Detect which cell encompasses the target text, then output its [x, y] center coordinate. 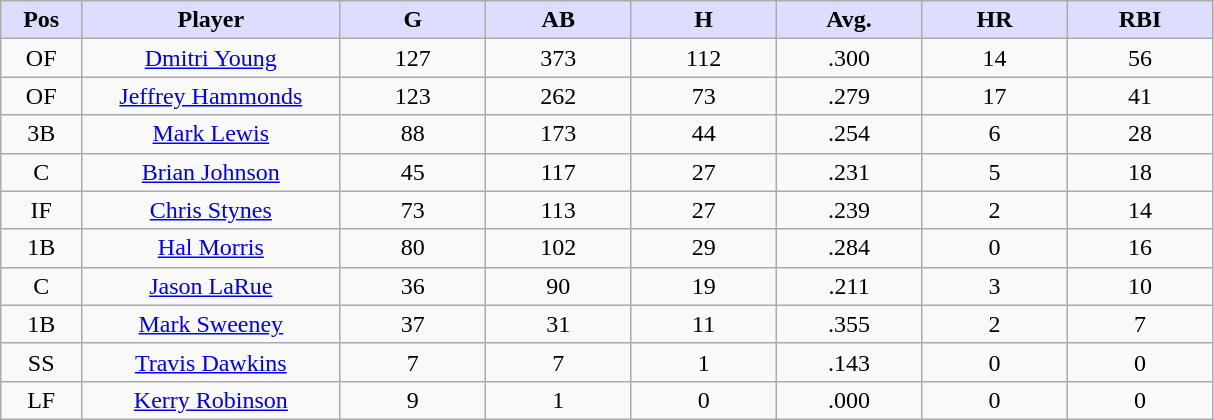
Hal Morris [212, 248]
.211 [848, 286]
.000 [848, 400]
3 [994, 286]
Mark Sweeney [212, 324]
41 [1140, 96]
.239 [848, 210]
RBI [1140, 20]
173 [558, 134]
6 [994, 134]
373 [558, 58]
262 [558, 96]
36 [412, 286]
H [704, 20]
.300 [848, 58]
3B [42, 134]
HR [994, 20]
.284 [848, 248]
G [412, 20]
AB [558, 20]
Player [212, 20]
88 [412, 134]
11 [704, 324]
44 [704, 134]
10 [1140, 286]
Travis Dawkins [212, 362]
SS [42, 362]
28 [1140, 134]
37 [412, 324]
113 [558, 210]
Chris Stynes [212, 210]
19 [704, 286]
Kerry Robinson [212, 400]
90 [558, 286]
Brian Johnson [212, 172]
.279 [848, 96]
18 [1140, 172]
16 [1140, 248]
Mark Lewis [212, 134]
123 [412, 96]
Avg. [848, 20]
17 [994, 96]
Jason LaRue [212, 286]
102 [558, 248]
56 [1140, 58]
.254 [848, 134]
.231 [848, 172]
45 [412, 172]
9 [412, 400]
Pos [42, 20]
Dmitri Young [212, 58]
.143 [848, 362]
29 [704, 248]
.355 [848, 324]
5 [994, 172]
IF [42, 210]
117 [558, 172]
127 [412, 58]
31 [558, 324]
LF [42, 400]
Jeffrey Hammonds [212, 96]
112 [704, 58]
80 [412, 248]
